Search for the cell housing the specified text and yield its [X, Y] center coordinate. 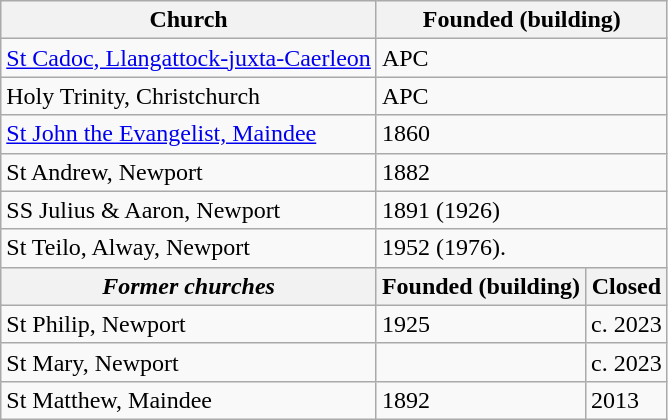
Church [189, 20]
Closed [627, 286]
1860 [522, 134]
1925 [480, 324]
1882 [522, 172]
St Philip, Newport [189, 324]
1891 (1926) [522, 210]
St Andrew, Newport [189, 172]
St Teilo, Alway, Newport [189, 248]
1892 [480, 400]
St Cadoc, Llangattock-juxta-Caerleon [189, 58]
Holy Trinity, Christchurch [189, 96]
Former churches [189, 286]
St Matthew, Maindee [189, 400]
2013 [627, 400]
St John the Evangelist, Maindee [189, 134]
SS Julius & Aaron, Newport [189, 210]
St Mary, Newport [189, 362]
1952 (1976). [522, 248]
